Scan for the cell matching the given text and deliver its [x, y] coordinate at center. 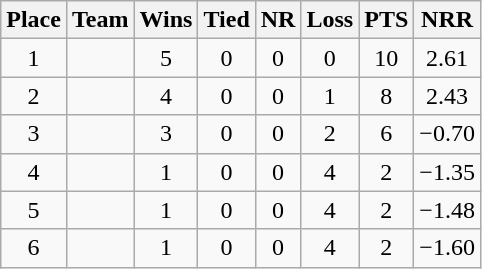
10 [386, 58]
NR [278, 20]
−1.48 [448, 210]
Wins [166, 20]
PTS [386, 20]
8 [386, 96]
−1.60 [448, 248]
−1.35 [448, 172]
Team [100, 20]
NRR [448, 20]
Loss [330, 20]
Place [34, 20]
2.43 [448, 96]
−0.70 [448, 134]
Tied [226, 20]
2.61 [448, 58]
